Determine the [x, y] coordinate at the center of the cell enclosing the given text.  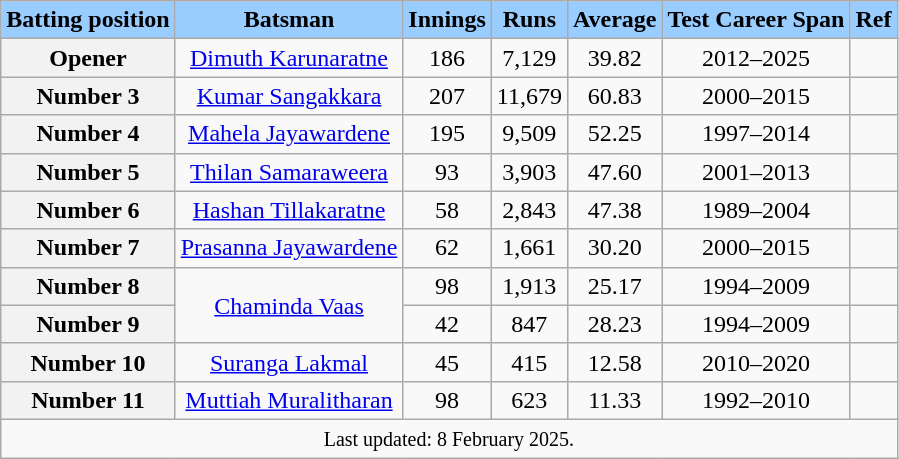
Chaminda Vaas [289, 305]
28.23 [614, 324]
47.60 [614, 172]
11.33 [614, 400]
93 [447, 172]
Batsman [289, 20]
207 [447, 96]
Runs [529, 20]
58 [447, 210]
Mahela Jayawardene [289, 134]
2010–2020 [756, 362]
12.58 [614, 362]
Prasanna Jayawardene [289, 248]
Hashan Tillakaratne [289, 210]
52.25 [614, 134]
Number 7 [88, 248]
60.83 [614, 96]
62 [447, 248]
7,129 [529, 58]
Muttiah Muralitharan [289, 400]
Suranga Lakmal [289, 362]
847 [529, 324]
11,679 [529, 96]
Last updated: 8 February 2025. [449, 438]
25.17 [614, 286]
Number 8 [88, 286]
Number 10 [88, 362]
Thilan Samaraweera [289, 172]
Number 11 [88, 400]
2001–2013 [756, 172]
Innings [447, 20]
Number 4 [88, 134]
Test Career Span [756, 20]
415 [529, 362]
2012–2025 [756, 58]
1992–2010 [756, 400]
195 [447, 134]
Number 3 [88, 96]
186 [447, 58]
Number 5 [88, 172]
45 [447, 362]
Average [614, 20]
1989–2004 [756, 210]
47.38 [614, 210]
Kumar Sangakkara [289, 96]
39.82 [614, 58]
2,843 [529, 210]
9,509 [529, 134]
Opener [88, 58]
Batting position [88, 20]
1,661 [529, 248]
1,913 [529, 286]
42 [447, 324]
1997–2014 [756, 134]
3,903 [529, 172]
Number 6 [88, 210]
623 [529, 400]
Number 9 [88, 324]
Dimuth Karunaratne [289, 58]
30.20 [614, 248]
Ref [874, 20]
